Identify which cell holds the provided text, then report its (X, Y) central coordinate. 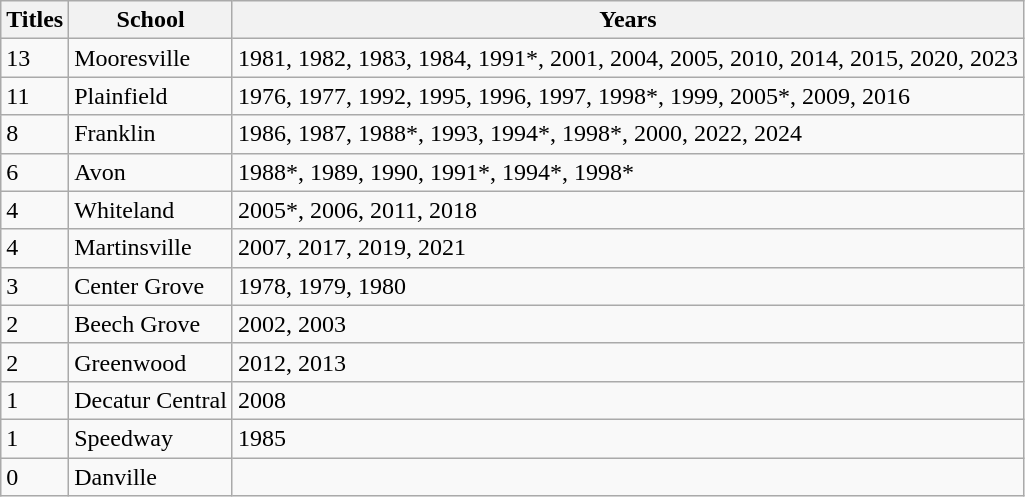
3 (35, 286)
1978, 1979, 1980 (628, 286)
Greenwood (151, 362)
1981, 1982, 1983, 1984, 1991*, 2001, 2004, 2005, 2010, 2014, 2015, 2020, 2023 (628, 58)
Martinsville (151, 248)
0 (35, 477)
Titles (35, 20)
Mooresville (151, 58)
1988*, 1989, 1990, 1991*, 1994*, 1998* (628, 172)
Franklin (151, 134)
13 (35, 58)
Whiteland (151, 210)
Decatur Central (151, 400)
8 (35, 134)
2005*, 2006, 2011, 2018 (628, 210)
Avon (151, 172)
2008 (628, 400)
1976, 1977, 1992, 1995, 1996, 1997, 1998*, 1999, 2005*, 2009, 2016 (628, 96)
School (151, 20)
Beech Grove (151, 324)
Center Grove (151, 286)
Speedway (151, 438)
1985 (628, 438)
6 (35, 172)
2007, 2017, 2019, 2021 (628, 248)
1986, 1987, 1988*, 1993, 1994*, 1998*, 2000, 2022, 2024 (628, 134)
Danville (151, 477)
Years (628, 20)
2002, 2003 (628, 324)
Plainfield (151, 96)
2012, 2013 (628, 362)
11 (35, 96)
